For the text-containing cell, return its midpoint in (X, Y) coordinate format. 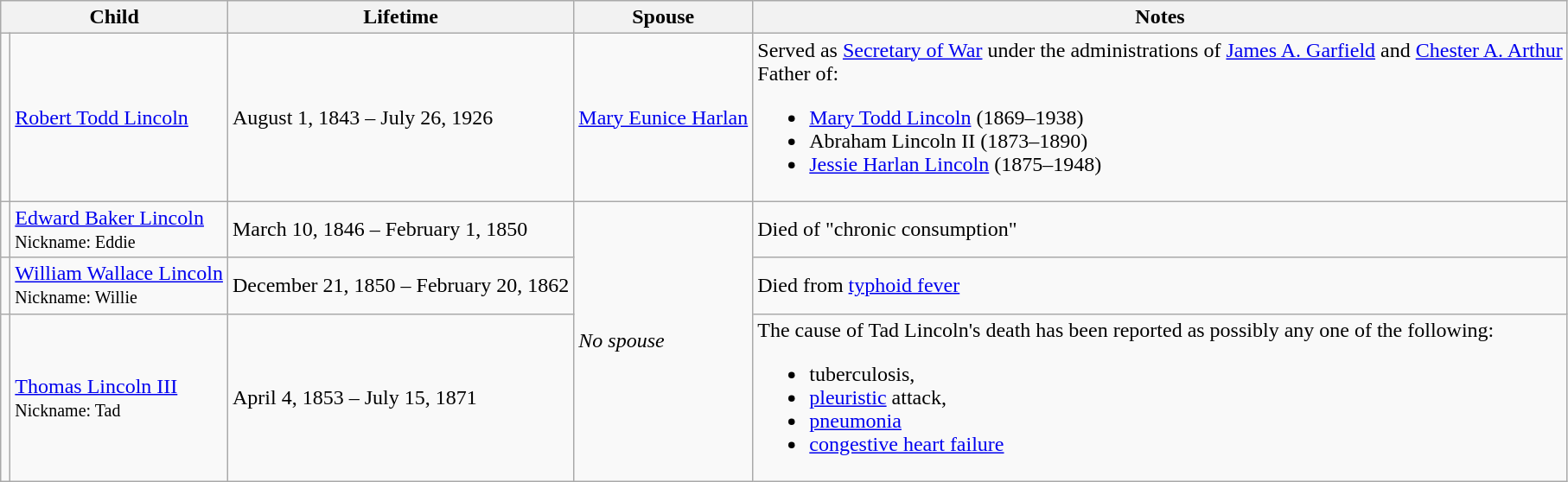
December 21, 1850 – February 20, 1862 (400, 285)
Lifetime (400, 17)
Thomas Lincoln IIINickname: Tad (119, 397)
April 4, 1853 – July 15, 1871 (400, 397)
Notes (1160, 17)
Died from typhoid fever (1160, 285)
Mary Eunice Harlan (664, 117)
No spouse (664, 341)
Edward Baker LincolnNickname: Eddie (119, 230)
Spouse (664, 17)
August 1, 1843 – July 26, 1926 (400, 117)
Robert Todd Lincoln (119, 117)
Child (114, 17)
William Wallace LincolnNickname: Willie (119, 285)
March 10, 1846 – February 1, 1850 (400, 230)
Died of "chronic consumption" (1160, 230)
